Provide the [x, y] coordinate of the cell's center where the given text is located.  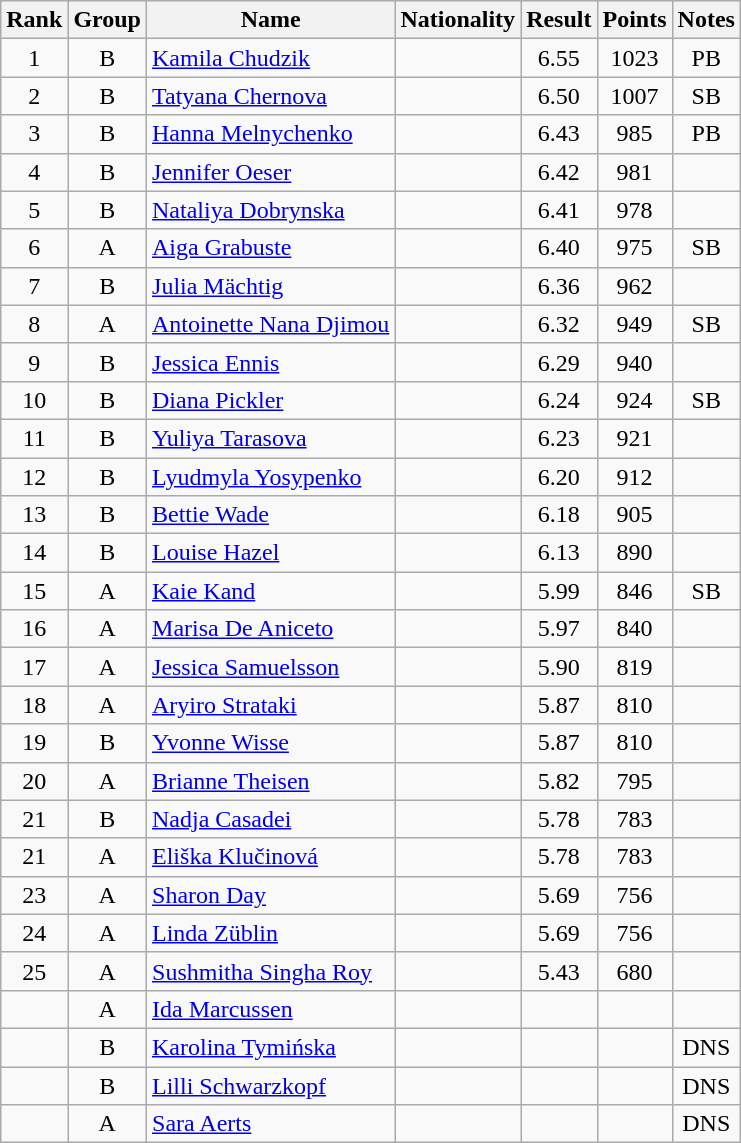
8 [34, 324]
14 [34, 553]
Nadja Casadei [271, 819]
Notes [706, 20]
6.32 [559, 324]
1023 [634, 58]
819 [634, 667]
6.41 [559, 210]
6.24 [559, 400]
975 [634, 248]
Hanna Melnychenko [271, 134]
Kaie Kand [271, 591]
Jessica Samuelsson [271, 667]
Linda Züblin [271, 933]
5.99 [559, 591]
Louise Hazel [271, 553]
Group [108, 20]
6.36 [559, 286]
921 [634, 438]
6.42 [559, 172]
Yvonne Wisse [271, 743]
Sara Aerts [271, 1124]
Ida Marcussen [271, 1009]
25 [34, 971]
Diana Pickler [271, 400]
17 [34, 667]
5.97 [559, 629]
Lilli Schwarzkopf [271, 1085]
6.55 [559, 58]
19 [34, 743]
Nationality [458, 20]
10 [34, 400]
Name [271, 20]
Julia Mächtig [271, 286]
Rank [34, 20]
Aryiro Strataki [271, 705]
795 [634, 781]
23 [34, 895]
Aiga Grabuste [271, 248]
Points [634, 20]
5.90 [559, 667]
6.23 [559, 438]
981 [634, 172]
5 [34, 210]
978 [634, 210]
Jessica Ennis [271, 362]
Nataliya Dobrynska [271, 210]
Bettie Wade [271, 515]
24 [34, 933]
940 [634, 362]
905 [634, 515]
Eliška Klučinová [271, 857]
680 [634, 971]
6.18 [559, 515]
11 [34, 438]
840 [634, 629]
4 [34, 172]
6.29 [559, 362]
3 [34, 134]
9 [34, 362]
Jennifer Oeser [271, 172]
Karolina Tymińska [271, 1047]
6.40 [559, 248]
962 [634, 286]
12 [34, 477]
15 [34, 591]
985 [634, 134]
Yuliya Tarasova [271, 438]
Sharon Day [271, 895]
Tatyana Chernova [271, 96]
Result [559, 20]
6.50 [559, 96]
7 [34, 286]
Brianne Theisen [271, 781]
6.20 [559, 477]
Antoinette Nana Djimou [271, 324]
1007 [634, 96]
Marisa De Aniceto [271, 629]
1 [34, 58]
Kamila Chudzik [271, 58]
6.13 [559, 553]
13 [34, 515]
912 [634, 477]
18 [34, 705]
6.43 [559, 134]
2 [34, 96]
924 [634, 400]
Lyudmyla Yosypenko [271, 477]
949 [634, 324]
6 [34, 248]
Sushmitha Singha Roy [271, 971]
5.43 [559, 971]
890 [634, 553]
846 [634, 591]
16 [34, 629]
20 [34, 781]
5.82 [559, 781]
